Pinpoint the cell where the given text exists, returning its [X, Y] midpoint coordinate. 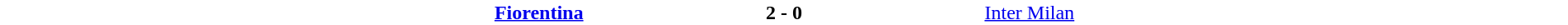
Inter Milan [1275, 12]
2 - 0 [784, 12]
Fiorentina [293, 12]
